Pinpoint the cell where the given text exists, returning its (x, y) midpoint coordinate. 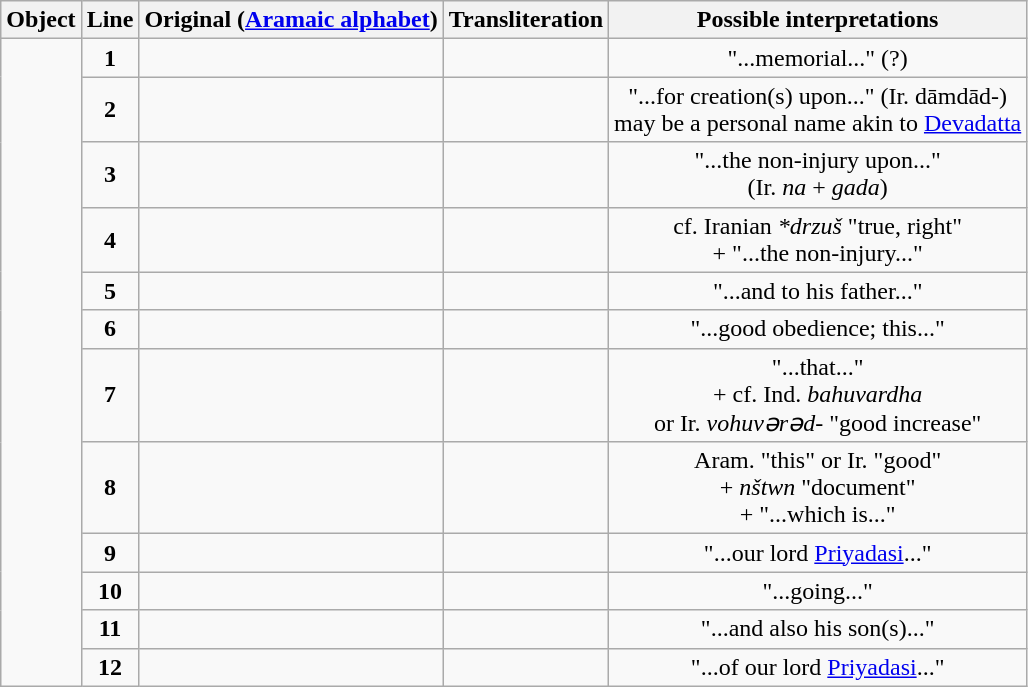
10 (110, 591)
"...of our lord Priyadasi..." (818, 667)
5 (110, 291)
4 (110, 240)
"...going..." (818, 591)
6 (110, 329)
1 (110, 58)
12 (110, 667)
Object (41, 20)
11 (110, 629)
cf. Iranian *drzuš "true, right"+ "...the non-injury..." (818, 240)
9 (110, 553)
"...that..."+ cf. Ind. bahuvardhaor Ir. vohuvərəd- "good increase" (818, 395)
3 (110, 174)
"...the non-injury upon..."(Ir. na + gada) (818, 174)
"...good obedience; this..." (818, 329)
7 (110, 395)
"...for creation(s) upon..." (Ir. dāmdād-)may be a personal name akin to Devadatta (818, 110)
"...and to his father..." (818, 291)
Original (Aramaic alphabet) (291, 20)
Transliteration (526, 20)
Possible interpretations (818, 20)
Aram. "this" or Ir. "good"+ nštwn "document"+ "...which is..." (818, 488)
"...our lord Priyadasi..." (818, 553)
"...and also his son(s)..." (818, 629)
8 (110, 488)
"...memorial..." (?) (818, 58)
Line (110, 20)
2 (110, 110)
